Provide the [x, y] coordinate of the cell's center where the given text is located.  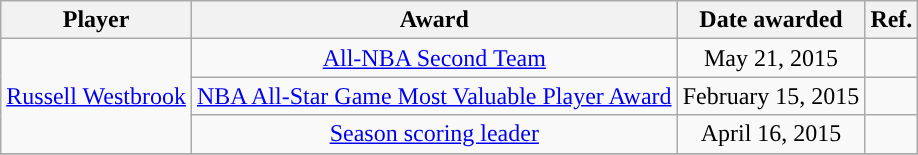
April 16, 2015 [771, 134]
Season scoring leader [434, 134]
Date awarded [771, 20]
February 15, 2015 [771, 96]
Award [434, 20]
Ref. [892, 20]
All-NBA Second Team [434, 58]
NBA All-Star Game Most Valuable Player Award [434, 96]
May 21, 2015 [771, 58]
Player [96, 20]
Russell Westbrook [96, 96]
